Find where the given text appears and provide that cell's center as [X, Y] coordinate. 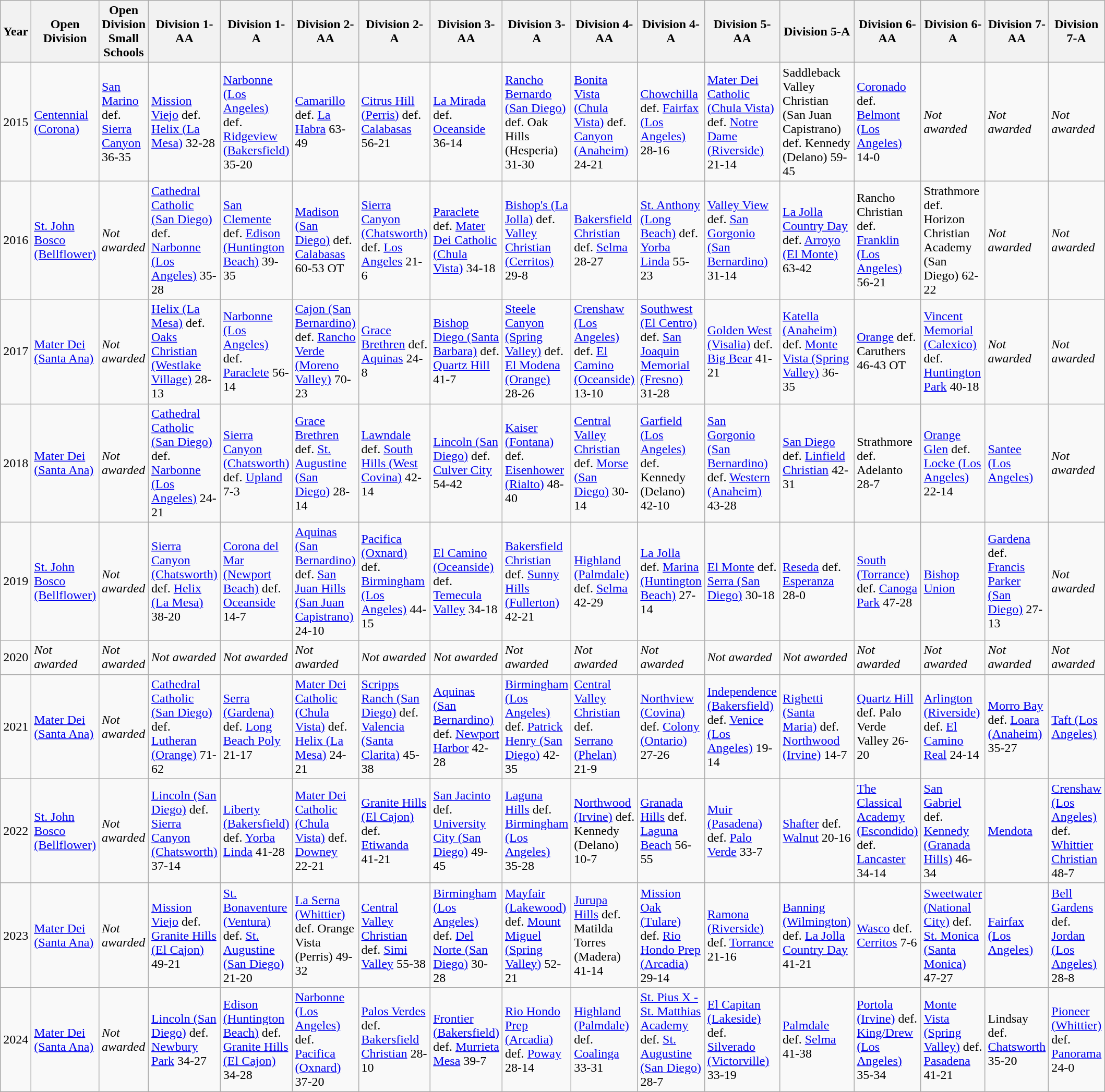
Highland (Palmdale) def. Coalinga 33-31 [604, 1039]
Sierra Canyon (Chatsworth) def. Upland 7-3 [256, 463]
Kaiser (Fontana) def. Eisenhower (Rialto) 48-40 [536, 463]
San Jacinto def. University City (San Diego) 49-45 [466, 831]
Division 2-A [394, 31]
Bishop Diego (Santa Barbara) def. Quartz Hill 41-7 [466, 351]
Crenshaw (Los Angeles) def. Whittier Christian 48-7 [1077, 831]
Southwest (El Centro) def. San Joaquin Memorial (Fresno) 31-28 [671, 351]
Mission Viejo def. Granite Hills (El Cajon) 49-21 [185, 935]
Laguna Hills def. Birmingham (Los Angeles) 35-28 [536, 831]
Banning (Wilmington) def. La Jolla Country Day 41-21 [817, 935]
Division 5-AA [742, 31]
Mater Dei Catholic (Chula Vista) def. Notre Dame (Riverside) 21-14 [742, 122]
Serra (Gardena) def. Long Beach Poly 21-17 [256, 726]
St. Bonaventure (Ventura) def. St. Augustine (San Diego) 21-20 [256, 935]
Open Division Small Schools [123, 31]
Orange Glen def. Locke (Los Angeles) 22-14 [953, 463]
El Monte def. Serra (San Diego) 30-18 [742, 581]
Granite Hills (El Cajon) def. Etiwanda 41-21 [394, 831]
Aquinas (San Bernardino) def. Newport Harbor 42-28 [466, 726]
Cathedral Catholic (San Diego) def. Narbonne (Los Angeles) 24-21 [185, 463]
Liberty (Bakersfield) def. Yorba Linda 41-28 [256, 831]
Paraclete def. Mater Dei Catholic (Chula Vista) 34-18 [466, 240]
San Marino def. Sierra Canyon 36-35 [123, 122]
Valley View def. San Gorgonio (San Bernardino) 31-14 [742, 240]
Rancho Christian def. Franklin (Los Angeles) 56-21 [887, 240]
The Classical Academy (Escondido) def. Lancaster 34-14 [887, 831]
Strathmore def. Horizon Christian Academy (San Diego) 62-22 [953, 240]
San Gabriel def. Kennedy (Granada Hills) 46-34 [953, 831]
El Camino (Oceanside) def. Temecula Valley 34-18 [466, 581]
Sierra Canyon (Chatsworth) def. Helix (La Mesa) 38-20 [185, 581]
Muir (Pasadena) def. Palo Verde 33-7 [742, 831]
Camarillo def. La Habra 63-49 [326, 122]
Santee (Los Angeles) [1017, 463]
Pioneer (Whittier) def. Panorama 24-0 [1077, 1039]
Narbonne (Los Angeles) def. Pacifica (Oxnard) 37-20 [326, 1039]
San Diego def. Linfield Christian 42-31 [817, 463]
Mater Dei Catholic (Chula Vista) def. Helix (La Mesa) 24-21 [326, 726]
Reseda def. Esperanza 28-0 [817, 581]
Bishop Union [953, 581]
Garfield (Los Angeles) def. Kennedy (Delano) 42-10 [671, 463]
Granada Hills def. Laguna Beach 56-55 [671, 831]
Northwood (Irvine) def. Kennedy (Delano) 10-7 [604, 831]
Lindsay def. Chatsworth 35-20 [1017, 1039]
Division 7-AA [1017, 31]
Orange def. Caruthers 46-43 OT [887, 351]
2021 [16, 726]
Centennial (Corona) [65, 122]
Division 6-AA [887, 31]
Division 4-AA [604, 31]
Cajon (San Bernardino) def. Rancho Verde (Moreno Valley) 70-23 [326, 351]
Division 4-A [671, 31]
Pacifica (Oxnard) def. Birmingham (Los Angeles) 44-15 [394, 581]
2017 [16, 351]
Year [16, 31]
2019 [16, 581]
Morro Bay def. Loara (Anaheim) 35-27 [1017, 726]
Madison (San Diego) def. Calabasas 60-53 OT [326, 240]
Sweetwater (National City) def. St. Monica (Santa Monica) 47-27 [953, 935]
St. Pius X - St. Matthias Academy def. St. Augustine (San Diego) 28-7 [671, 1039]
Lawndale def. South Hills (West Covina) 42-14 [394, 463]
Bell Gardens def. Jordan (Los Angeles) 28-8 [1077, 935]
Division 3-A [536, 31]
Bakersfield Christian def. Sunny Hills (Fullerton) 42-21 [536, 581]
Lincoln (San Diego) def. Sierra Canyon (Chatsworth) 37-14 [185, 831]
2018 [16, 463]
Central Valley Christian def. Simi Valley 55-38 [394, 935]
2023 [16, 935]
Mission Oak (Tulare) def. Rio Hondo Prep (Arcadia) 29-14 [671, 935]
Bonita Vista (Chula Vista) def. Canyon (Anaheim) 24-21 [604, 122]
Citrus Hill (Perris) def. Calabasas 56-21 [394, 122]
Division 3-AA [466, 31]
Crenshaw (Los Angeles) def. El Camino (Oceanside) 13-10 [604, 351]
Mission Viejo def. Helix (La Mesa) 32-28 [185, 122]
Edison (Huntington Beach) def. Granite Hills (El Cajon) 34-28 [256, 1039]
Strathmore def. Adelanto 28-7 [887, 463]
Rio Hondo Prep (Arcadia) def. Poway 28-14 [536, 1039]
Scripps Ranch (San Diego) def. Valencia (Santa Clarita) 45-38 [394, 726]
El Capitan (Lakeside) def. Silverado (Victorville) 33-19 [742, 1039]
Ramona (Riverside) def. Torrance 21-16 [742, 935]
Central Valley Christian def. Serrano (Phelan) 21-9 [604, 726]
Jurupa Hills def. Matilda Torres (Madera) 41-14 [604, 935]
Katella (Anaheim) def. Monte Vista (Spring Valley) 36-35 [817, 351]
Lincoln (San Diego) def. Culver City 54-42 [466, 463]
La Mirada def. Oceanside 36-14 [466, 122]
Corona del Mar (Newport Beach) def. Oceanside 14-7 [256, 581]
Arlington (Riverside) def. El Camino Real 24-14 [953, 726]
Mayfair (Lakewood) def. Mount Miguel (Spring Valley) 52-21 [536, 935]
La Serna (Whittier) def. Orange Vista (Perris) 49-32 [326, 935]
Portola (Irvine) def. King/Drew (Los Angeles) 35-34 [887, 1039]
Division 5-A [817, 31]
Palmdale def. Selma 41-38 [817, 1039]
2020 [16, 657]
Mendota [1017, 831]
Gardena def. Francis Parker (San Diego) 27-13 [1017, 581]
Fairfax (Los Angeles) [1017, 935]
Helix (La Mesa) def. Oaks Christian (Westlake Village) 28-13 [185, 351]
Righetti (Santa Maria) def. Northwood (Irvine) 14-7 [817, 726]
Coronado def. Belmont (Los Angeles) 14-0 [887, 122]
Cathedral Catholic (San Diego) def. Lutheran (Orange) 71-62 [185, 726]
Open Division [65, 31]
Highland (Palmdale) def. Selma 42-29 [604, 581]
South (Torrance) def. Canoga Park 47-28 [887, 581]
Lincoln (San Diego) def. Newbury Park 34-27 [185, 1039]
Grace Brethren def. Aquinas 24-8 [394, 351]
Monte Vista (Spring Valley) def. Pasadena 41-21 [953, 1039]
Rancho Bernardo (San Diego) def. Oak Hills (Hesperia) 31-30 [536, 122]
2024 [16, 1039]
San Clemente def. Edison (Huntington Beach) 39-35 [256, 240]
Quartz Hill def. Palo Verde Valley 26-20 [887, 726]
Mater Dei Catholic (Chula Vista) def. Downey 22-21 [326, 831]
Central Valley Christian def. Morse (San Diego) 30-14 [604, 463]
La Jolla Country Day def. Arroyo (El Monte) 63-42 [817, 240]
Division 1-A [256, 31]
Golden West (Visalia) def. Big Bear 41-21 [742, 351]
Chowchilla def. Fairfax (Los Angeles) 28-16 [671, 122]
Birmingham (Los Angeles) def. Del Norte (San Diego) 30-28 [466, 935]
Vincent Memorial (Calexico) def. Huntington Park 40-18 [953, 351]
Northview (Covina) def. Colony (Ontario) 27-26 [671, 726]
Steele Canyon (Spring Valley) def. El Modena (Orange) 28-26 [536, 351]
Shafter def. Walnut 20-16 [817, 831]
Division 6-A [953, 31]
2015 [16, 122]
St. Anthony (Long Beach) def. Yorba Linda 55-23 [671, 240]
Palos Verdes def. Bakersfield Christian 28-10 [394, 1039]
Narbonne (Los Angeles) def. Ridgeview (Bakersfield) 35-20 [256, 122]
Independence (Bakersfield) def. Venice (Los Angeles) 19-14 [742, 726]
Division 2-AA [326, 31]
2022 [16, 831]
Narbonne (Los Angeles) def. Paraclete 56-14 [256, 351]
Grace Brethren def. St. Augustine (San Diego) 28-14 [326, 463]
Sierra Canyon (Chatsworth) def. Los Angeles 21-6 [394, 240]
Bishop's (La Jolla) def. Valley Christian (Cerritos) 29-8 [536, 240]
Saddleback Valley Christian (San Juan Capistrano) def. Kennedy (Delano) 59-45 [817, 122]
Cathedral Catholic (San Diego) def. Narbonne (Los Angeles) 35-28 [185, 240]
Division 1-AA [185, 31]
La Jolla def. Marina (Huntington Beach) 27-14 [671, 581]
Bakersfield Christian def. Selma 28-27 [604, 240]
Taft (Los Angeles) [1077, 726]
San Gorgonio (San Bernardino) def. Western (Anaheim) 43-28 [742, 463]
Division 7-A [1077, 31]
Wasco def. Cerritos 7-6 [887, 935]
2016 [16, 240]
Birmingham (Los Angeles) def. Patrick Henry (San Diego) 42-35 [536, 726]
Frontier (Bakersfield) def. Murrieta Mesa 39-7 [466, 1039]
Aquinas (San Bernardino) def. San Juan Hills (San Juan Capistrano) 24-10 [326, 581]
